Return (x, y) of the center of cell containing provided text 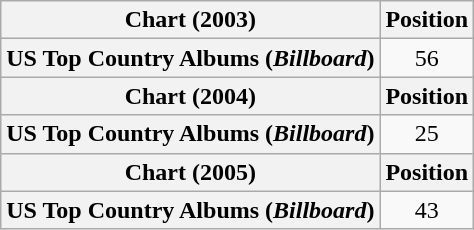
Chart (2004) (190, 96)
Chart (2003) (190, 20)
25 (427, 134)
43 (427, 210)
56 (427, 58)
Chart (2005) (190, 172)
